Search for the cell housing the specified text and yield its [x, y] center coordinate. 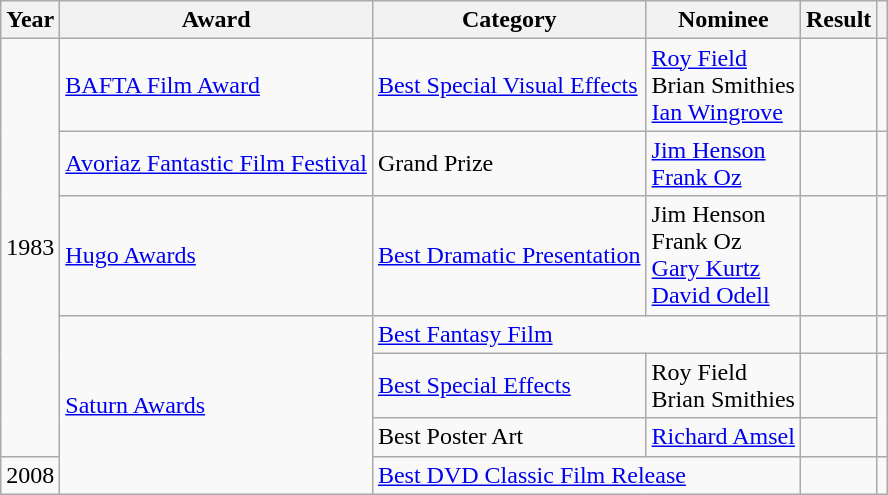
Best Poster Art [509, 437]
Year [30, 20]
Jim Henson Frank Oz [723, 164]
Roy Field Brian Smithies [723, 386]
Best DVD Classic Film Release [586, 475]
Best Fantasy Film [586, 334]
Saturn Awards [216, 404]
Best Dramatic Presentation [509, 256]
Category [509, 20]
Result [838, 20]
Best Special Effects [509, 386]
Richard Amsel [723, 437]
Nominee [723, 20]
Best Special Visual Effects [509, 85]
1983 [30, 248]
Hugo Awards [216, 256]
Grand Prize [509, 164]
2008 [30, 475]
Jim Henson Frank Oz Gary Kurtz David Odell [723, 256]
Roy Field Brian Smithies Ian Wingrove [723, 85]
Avoriaz Fantastic Film Festival [216, 164]
Award [216, 20]
BAFTA Film Award [216, 85]
